For the text-containing cell, return its midpoint in [x, y] coordinate format. 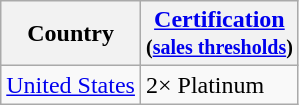
Country [71, 34]
Certification(sales thresholds) [219, 34]
2× Platinum [219, 85]
United States [71, 85]
